Output the (X, Y) coordinate of the center of the cell containing the given text.  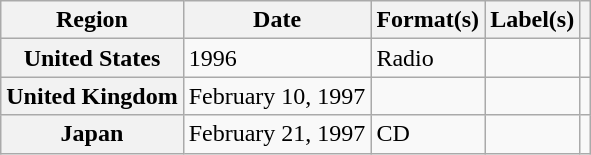
Japan (92, 134)
CD (428, 134)
United States (92, 58)
Format(s) (428, 20)
United Kingdom (92, 96)
Radio (428, 58)
February 21, 1997 (277, 134)
February 10, 1997 (277, 96)
Date (277, 20)
1996 (277, 58)
Region (92, 20)
Label(s) (532, 20)
